Output the (x, y) coordinate of the center of the cell containing the given text.  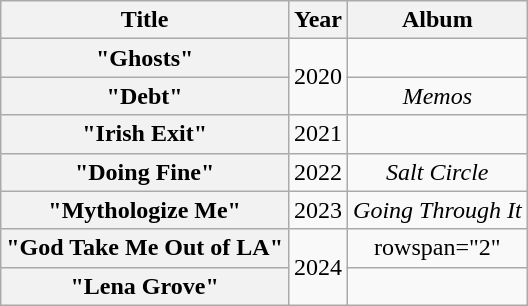
2023 (318, 210)
Album (438, 20)
Salt Circle (438, 172)
Year (318, 20)
"God Take Me Out of LA" (145, 248)
rowspan="2" (438, 248)
"Ghosts" (145, 58)
"Mythologize Me" (145, 210)
Memos (438, 96)
Title (145, 20)
"Lena Grove" (145, 286)
2020 (318, 77)
"Debt" (145, 96)
2021 (318, 134)
"Doing Fine" (145, 172)
2024 (318, 267)
"Irish Exit" (145, 134)
2022 (318, 172)
Going Through It (438, 210)
